From the cell containing the given text, extract its center point as (x, y) coordinate. 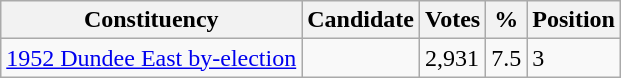
2,931 (452, 58)
Candidate (361, 20)
Position (574, 20)
1952 Dundee East by-election (152, 58)
Constituency (152, 20)
7.5 (506, 58)
Votes (452, 20)
% (506, 20)
3 (574, 58)
